For the text-containing cell, return its midpoint in (x, y) coordinate format. 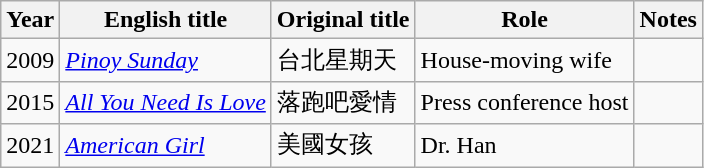
English title (166, 20)
American Girl (166, 146)
Notes (668, 20)
台北星期天 (343, 60)
2015 (30, 102)
Dr. Han (524, 146)
Press conference host (524, 102)
美國女孩 (343, 146)
All You Need Is Love (166, 102)
Original title (343, 20)
2021 (30, 146)
Year (30, 20)
House-moving wife (524, 60)
Pinoy Sunday (166, 60)
落跑吧愛情 (343, 102)
2009 (30, 60)
Role (524, 20)
